Capture the cell that displays the provided text and extract its (x, y) central coordinate. 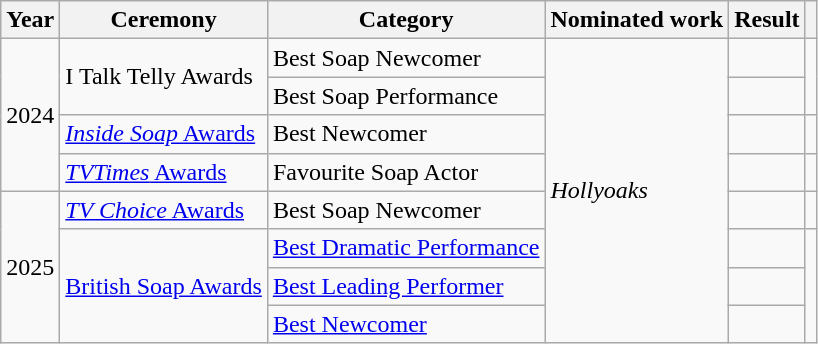
Hollyoaks (637, 191)
TVTimes Awards (164, 172)
Best Dramatic Performance (406, 248)
Nominated work (637, 20)
Category (406, 20)
British Soap Awards (164, 286)
Ceremony (164, 20)
Year (30, 20)
2024 (30, 115)
2025 (30, 267)
Inside Soap Awards (164, 134)
Best Leading Performer (406, 286)
Favourite Soap Actor (406, 172)
I Talk Telly Awards (164, 77)
Result (767, 20)
TV Choice Awards (164, 210)
Best Soap Performance (406, 96)
